Locate the cell with the specified text and output its (x, y) center coordinate. 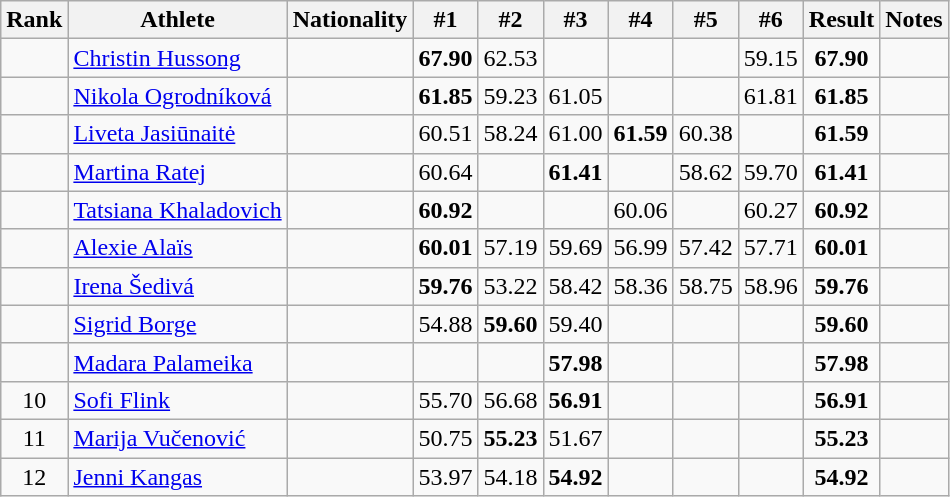
Tatsiana Khaladovich (178, 210)
62.53 (510, 58)
Alexie Alaïs (178, 248)
59.70 (770, 172)
57.19 (510, 248)
Marija Vučenović (178, 438)
58.96 (770, 286)
61.81 (770, 96)
Athlete (178, 20)
58.62 (706, 172)
Result (841, 20)
#4 (640, 20)
60.64 (446, 172)
51.67 (576, 438)
54.18 (510, 477)
Jenni Kangas (178, 477)
56.68 (510, 400)
Martina Ratej (178, 172)
56.99 (640, 248)
57.71 (770, 248)
Madara Palameika (178, 362)
Nationality (350, 20)
58.42 (576, 286)
59.23 (510, 96)
#3 (576, 20)
61.05 (576, 96)
60.06 (640, 210)
58.36 (640, 286)
Sofi Flink (178, 400)
60.51 (446, 134)
55.70 (446, 400)
Irena Šedivá (178, 286)
57.42 (706, 248)
50.75 (446, 438)
53.97 (446, 477)
#5 (706, 20)
11 (34, 438)
59.15 (770, 58)
#6 (770, 20)
53.22 (510, 286)
61.00 (576, 134)
12 (34, 477)
59.40 (576, 324)
54.88 (446, 324)
60.38 (706, 134)
Notes (914, 20)
#2 (510, 20)
10 (34, 400)
60.27 (770, 210)
Sigrid Borge (178, 324)
58.75 (706, 286)
58.24 (510, 134)
Christin Hussong (178, 58)
#1 (446, 20)
59.69 (576, 248)
Rank (34, 20)
Liveta Jasiūnaitė (178, 134)
Nikola Ogrodníková (178, 96)
